Find where the given text appears and provide that cell's center as [X, Y] coordinate. 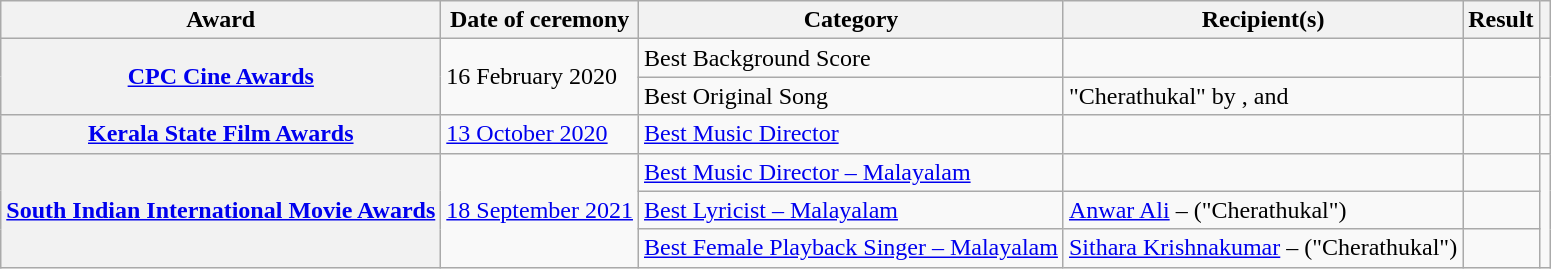
Best Music Director [850, 134]
Best Female Playback Singer – Malayalam [850, 248]
Sithara Krishnakumar – ("Cherathukal") [1262, 248]
Result [1501, 20]
Kerala State Film Awards [221, 134]
Best Music Director – Malayalam [850, 172]
Best Background Score [850, 58]
Best Lyricist – Malayalam [850, 210]
Award [221, 20]
Category [850, 20]
18 September 2021 [540, 210]
South Indian International Movie Awards [221, 210]
Anwar Ali – ("Cherathukal") [1262, 210]
Recipient(s) [1262, 20]
13 October 2020 [540, 134]
"Cherathukal" by , and [1262, 96]
16 February 2020 [540, 77]
CPC Cine Awards [221, 77]
Best Original Song [850, 96]
Date of ceremony [540, 20]
